Identify which cell holds the provided text, then report its (X, Y) central coordinate. 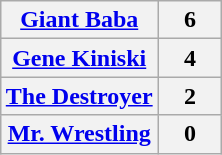
Gene Kiniski (79, 58)
2 (190, 96)
0 (190, 134)
Giant Baba (79, 20)
6 (190, 20)
The Destroyer (79, 96)
Mr. Wrestling (79, 134)
4 (190, 58)
